Identify which cell holds the provided text, then report its (X, Y) central coordinate. 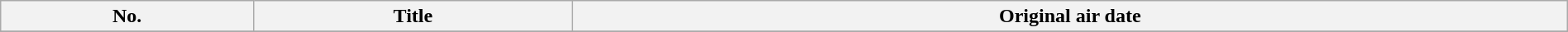
Original air date (1070, 16)
No. (127, 16)
Title (413, 16)
